Detect which cell encompasses the target text, then output its (X, Y) center coordinate. 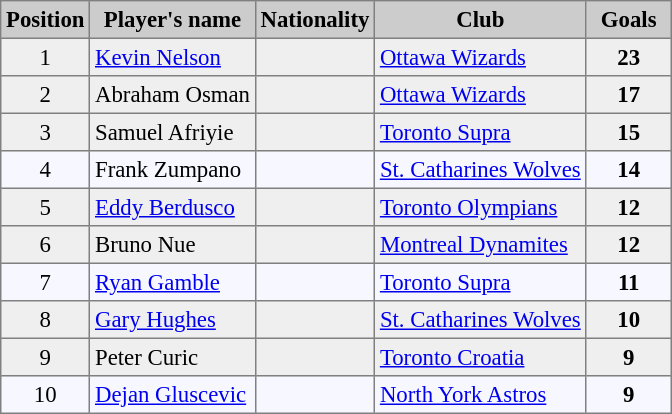
4 (46, 170)
Frank Zumpano (173, 170)
Eddy Berdusco (173, 207)
Nationality (314, 20)
Kevin Nelson (173, 57)
Abraham Osman (173, 95)
2 (46, 95)
7 (46, 282)
Goals (629, 20)
3 (46, 132)
6 (46, 245)
8 (46, 320)
Toronto Olympians (480, 207)
15 (629, 132)
Gary Hughes (173, 320)
Player's name (173, 20)
14 (629, 170)
Montreal Dynamites (480, 245)
5 (46, 207)
Club (480, 20)
Bruno Nue (173, 245)
Toronto Croatia (480, 357)
Peter Curic (173, 357)
Position (46, 20)
Ryan Gamble (173, 282)
23 (629, 57)
Samuel Afriyie (173, 132)
1 (46, 57)
17 (629, 95)
Dejan Gluscevic (173, 395)
North York Astros (480, 395)
11 (629, 282)
